Return the (X, Y) coordinate for the center point of the cell that contains the specified text.  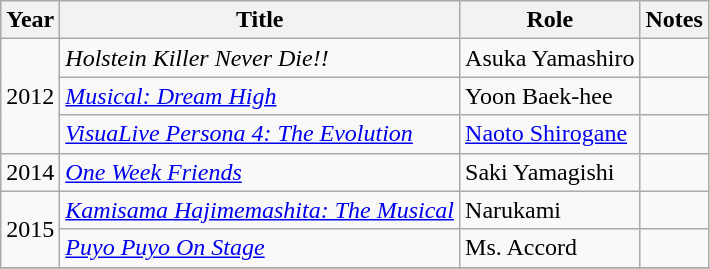
Asuka Yamashiro (550, 58)
Musical: Dream High (260, 96)
2012 (30, 96)
VisuaLive Persona 4: The Evolution (260, 134)
Narukami (550, 210)
Puyo Puyo On Stage (260, 248)
Title (260, 20)
Notes (674, 20)
Yoon Baek-hee (550, 96)
Role (550, 20)
Kamisama Hajimemashita: The Musical (260, 210)
Year (30, 20)
Saki Yamagishi (550, 172)
2015 (30, 229)
Holstein Killer Never Die!! (260, 58)
Ms. Accord (550, 248)
Naoto Shirogane (550, 134)
2014 (30, 172)
One Week Friends (260, 172)
